Scan for the cell matching the given text and deliver its (x, y) coordinate at center. 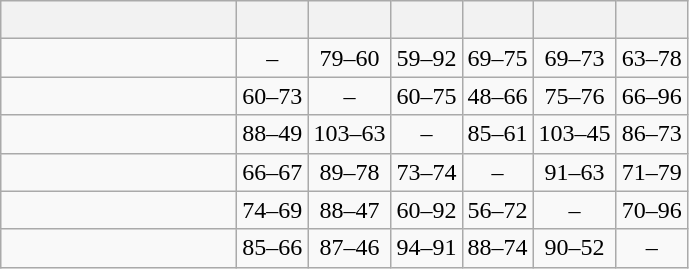
69–73 (574, 58)
56–72 (498, 210)
60–92 (426, 210)
91–63 (574, 172)
48–66 (498, 96)
66–96 (652, 96)
89–78 (350, 172)
88–47 (350, 210)
85–61 (498, 134)
79–60 (350, 58)
60–75 (426, 96)
66–67 (272, 172)
90–52 (574, 248)
103–63 (350, 134)
75–76 (574, 96)
70–96 (652, 210)
86–73 (652, 134)
69–75 (498, 58)
103–45 (574, 134)
71–79 (652, 172)
60–73 (272, 96)
73–74 (426, 172)
59–92 (426, 58)
88–49 (272, 134)
74–69 (272, 210)
85–66 (272, 248)
87–46 (350, 248)
94–91 (426, 248)
63–78 (652, 58)
88–74 (498, 248)
